Provide the [X, Y] coordinate of the cell's center where the given text is located.  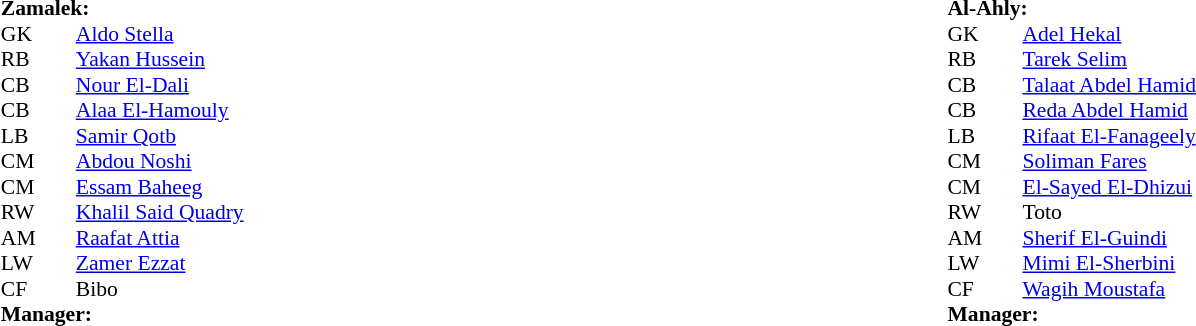
Yakan Hussein [160, 59]
Raafat Attia [160, 238]
Aldo Stella [160, 34]
Talaat Abdel Hamid [1109, 85]
Bibo [160, 289]
Khalil Said Quadry [160, 213]
Alaa El-Hamouly [160, 111]
Tarek Selim [1109, 59]
Nour El-Dali [160, 85]
El-Sayed El-Dhizui [1109, 187]
Samir Qotb [160, 136]
Sherif El-Guindi [1109, 238]
Adel Hekal [1109, 34]
Essam Baheeg [160, 187]
Toto [1109, 213]
Abdou Noshi [160, 161]
Zamer Ezzat [160, 263]
Soliman Fares [1109, 161]
Wagih Moustafa [1109, 289]
Reda Abdel Hamid [1109, 111]
Rifaat El-Fanageely [1109, 136]
Mimi El-Sherbini [1109, 263]
